Provide the (x, y) coordinate of the cell's center where the given text is located.  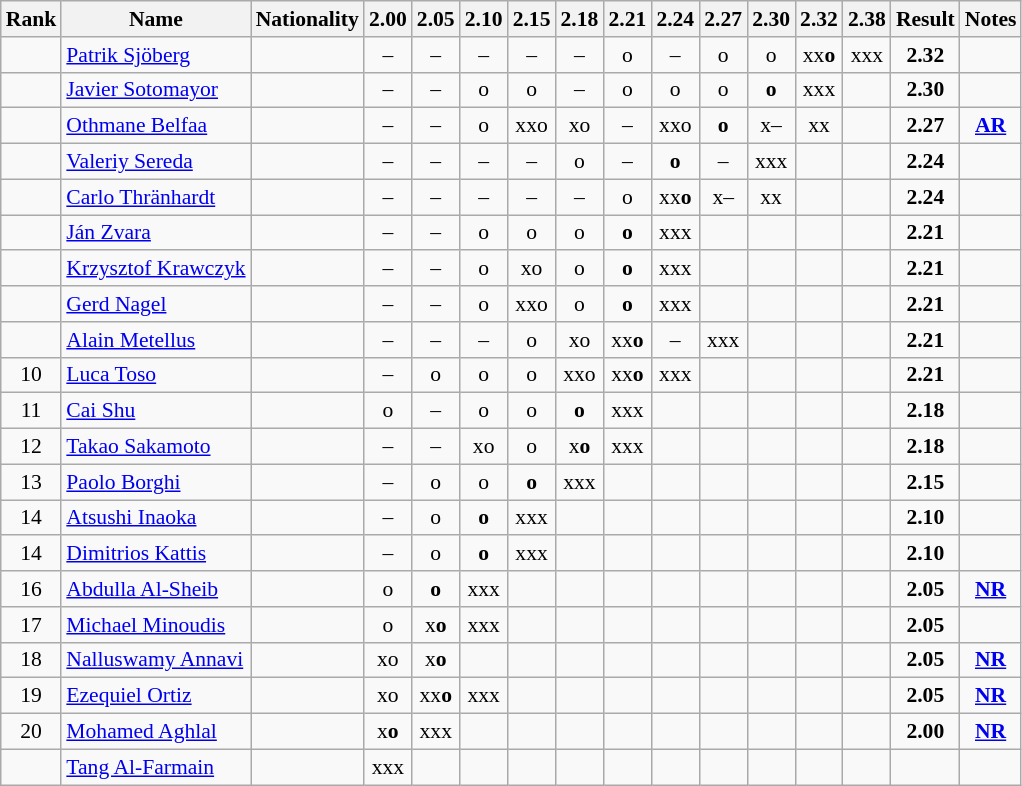
12 (32, 447)
Abdulla Al-Sheib (156, 589)
Ezequiel Ortiz (156, 696)
18 (32, 660)
Name (156, 19)
Carlo Thränhardt (156, 197)
Atsushi Inaoka (156, 518)
Nalluswamy Annavi (156, 660)
11 (32, 411)
Valeriy Sereda (156, 162)
Paolo Borghi (156, 482)
Rank (32, 19)
Alain Metellus (156, 340)
17 (32, 625)
19 (32, 696)
Dimitrios Kattis (156, 554)
Tang Al-Farmain (156, 767)
Cai Shu (156, 411)
Luca Toso (156, 375)
Krzysztof Krawczyk (156, 269)
Othmane Belfaa (156, 126)
Ján Zvara (156, 233)
Result (926, 19)
Nationality (308, 19)
16 (32, 589)
13 (32, 482)
2.38 (867, 19)
10 (32, 375)
Patrik Sjöberg (156, 55)
Takao Sakamoto (156, 447)
20 (32, 732)
Javier Sotomayor (156, 90)
Michael Minoudis (156, 625)
AR (991, 126)
Notes (991, 19)
Mohamed Aghlal (156, 732)
Gerd Nagel (156, 304)
